Extract the (x, y) coordinate from the center of the cell holding the provided text.  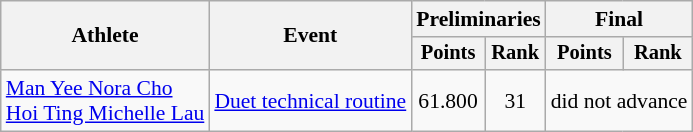
61.800 (448, 100)
31 (516, 100)
Event (310, 36)
Duet technical routine (310, 100)
Man Yee Nora ChoHoi Ting Michelle Lau (106, 100)
did not advance (620, 100)
Athlete (106, 36)
Final (620, 19)
Preliminaries (478, 19)
